Return the (X, Y) coordinate for the center point of the cell that contains the specified text.  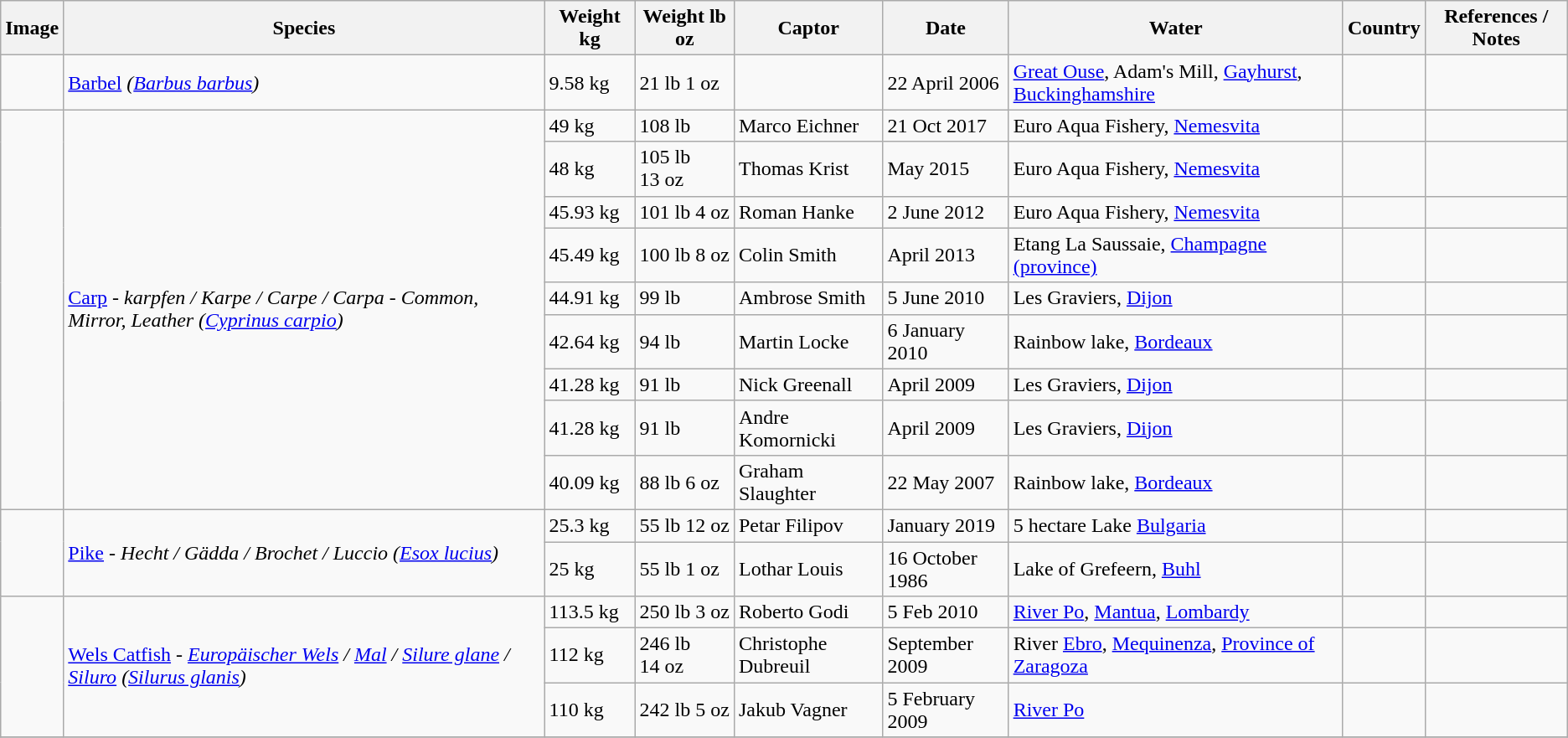
Wels Catfish - Europäischer Wels / Mal / Silure glane / Siluro (Silurus glanis) (304, 667)
242 lb 5 oz (684, 710)
5 June 2010 (946, 298)
45.93 kg (590, 212)
5 February 2009 (946, 710)
Petar Filipov (807, 525)
Colin Smith (807, 255)
108 lb (684, 126)
Pike - Hecht / Gädda / Brochet / Luccio (Esox lucius) (304, 553)
Lake of Grefeern, Buhl (1176, 568)
Weight lb oz (684, 28)
Ambrose Smith (807, 298)
River Po, Mantua, Lombardy (1176, 612)
Carp - karpfen / Karpe / Carpe / Carpa - Common, Mirror, Leather (Cyprinus carpio) (304, 310)
Nick Greenall (807, 384)
January 2019 (946, 525)
25 kg (590, 568)
6 January 2010 (946, 342)
40.09 kg (590, 483)
22 May 2007 (946, 483)
45.49 kg (590, 255)
Etang La Saussaie, Champagne (province) (1176, 255)
Roberto Godi (807, 612)
9.58 kg (590, 82)
16 October 1986 (946, 568)
River Ebro, Mequinenza, Province of Zaragoza (1176, 655)
River Po (1176, 710)
55 lb 1 oz (684, 568)
May 2015 (946, 169)
25.3 kg (590, 525)
April 2013 (946, 255)
112 kg (590, 655)
Species (304, 28)
Graham Slaughter (807, 483)
2 June 2012 (946, 212)
Barbel (Barbus barbus) (304, 82)
99 lb (684, 298)
5 hectare Lake Bulgaria (1176, 525)
Date (946, 28)
55 lb 12 oz (684, 525)
5 Feb 2010 (946, 612)
Lothar Louis (807, 568)
Water (1176, 28)
Captor (807, 28)
21 Oct 2017 (946, 126)
100 lb 8 oz (684, 255)
Roman Hanke (807, 212)
Thomas Krist (807, 169)
September 2009 (946, 655)
105 lb 13 oz (684, 169)
Country (1384, 28)
250 lb 3 oz (684, 612)
22 April 2006 (946, 82)
Christophe Dubreuil (807, 655)
101 lb 4 oz (684, 212)
88 lb 6 oz (684, 483)
Image (32, 28)
21 lb 1 oz (684, 82)
48 kg (590, 169)
Great Ouse, Adam's Mill, Gayhurst, Buckinghamshire (1176, 82)
110 kg (590, 710)
References / Notes (1496, 28)
Weight kg (590, 28)
49 kg (590, 126)
Andre Komornicki (807, 427)
Marco Eichner (807, 126)
246 lb 14 oz (684, 655)
94 lb (684, 342)
42.64 kg (590, 342)
Jakub Vagner (807, 710)
Martin Locke (807, 342)
113.5 kg (590, 612)
44.91 kg (590, 298)
